Scan for the cell matching the given text and deliver its (X, Y) coordinate at center. 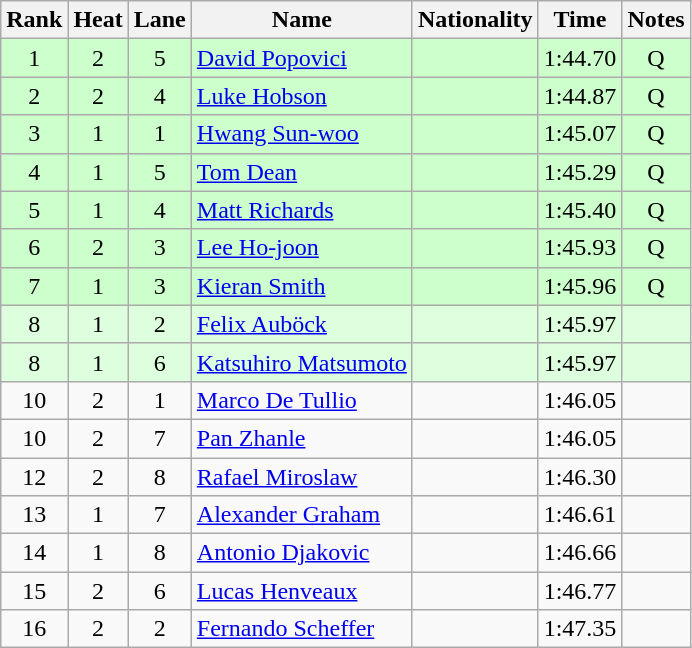
1:46.61 (580, 515)
Heat (98, 20)
Time (580, 20)
1:47.35 (580, 629)
1:46.30 (580, 477)
15 (34, 591)
Tom Dean (302, 172)
Pan Zhanle (302, 438)
Name (302, 20)
16 (34, 629)
1:44.70 (580, 58)
Luke Hobson (302, 96)
Lane (160, 20)
Marco De Tullio (302, 400)
Antonio Djakovic (302, 553)
1:45.96 (580, 286)
Fernando Scheffer (302, 629)
Rafael Miroslaw (302, 477)
1:45.93 (580, 248)
Katsuhiro Matsumoto (302, 362)
14 (34, 553)
Kieran Smith (302, 286)
David Popovici (302, 58)
Lucas Henveaux (302, 591)
1:45.07 (580, 134)
Felix Auböck (302, 324)
Lee Ho-joon (302, 248)
Rank (34, 20)
1:45.29 (580, 172)
1:45.40 (580, 210)
Nationality (475, 20)
12 (34, 477)
1:46.66 (580, 553)
Alexander Graham (302, 515)
1:44.87 (580, 96)
Hwang Sun-woo (302, 134)
13 (34, 515)
1:46.77 (580, 591)
Matt Richards (302, 210)
Notes (656, 20)
